Capture the cell that displays the provided text and extract its [x, y] central coordinate. 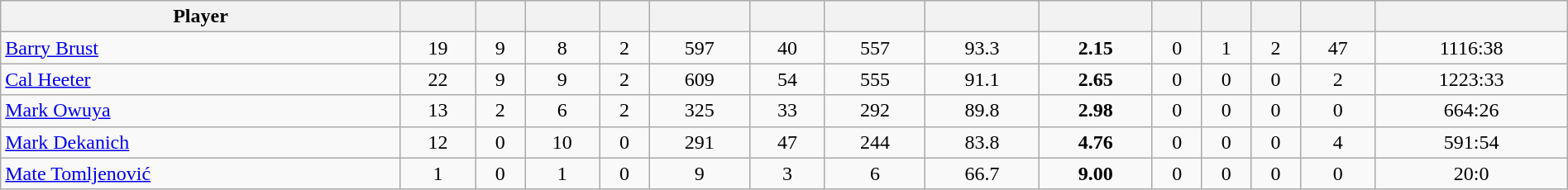
Mark Dekanich [200, 142]
557 [875, 48]
10 [562, 142]
4.76 [1095, 142]
325 [700, 111]
Mark Owuya [200, 111]
591:54 [1471, 142]
Player [200, 17]
22 [438, 79]
291 [700, 142]
597 [700, 48]
91.1 [982, 79]
66.7 [982, 173]
20:0 [1471, 173]
292 [875, 111]
89.8 [982, 111]
54 [787, 79]
Mate Tomljenović [200, 173]
12 [438, 142]
19 [438, 48]
3 [787, 173]
93.3 [982, 48]
40 [787, 48]
4 [1338, 142]
555 [875, 79]
33 [787, 111]
8 [562, 48]
2.98 [1095, 111]
609 [700, 79]
664:26 [1471, 111]
9.00 [1095, 173]
13 [438, 111]
1116:38 [1471, 48]
2.65 [1095, 79]
Cal Heeter [200, 79]
Barry Brust [200, 48]
1223:33 [1471, 79]
2.15 [1095, 48]
244 [875, 142]
83.8 [982, 142]
